Pinpoint the cell where the given text exists, returning its [X, Y] midpoint coordinate. 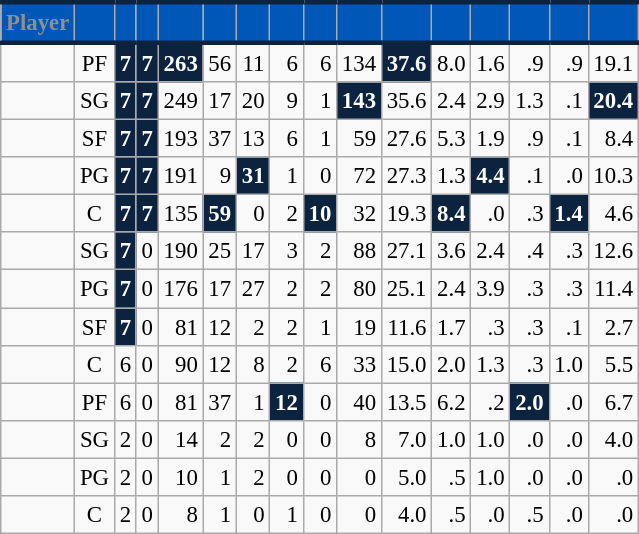
11.4 [613, 289]
27.1 [406, 251]
90 [180, 364]
35.6 [406, 101]
249 [180, 101]
88 [360, 251]
13.5 [406, 402]
.4 [530, 251]
Player [38, 22]
3 [286, 251]
1.4 [568, 214]
143 [360, 101]
2.7 [613, 327]
6.2 [452, 402]
6.7 [613, 402]
191 [180, 176]
8.0 [452, 62]
1.7 [452, 327]
25 [220, 251]
5.3 [452, 139]
190 [180, 251]
56 [220, 62]
11 [252, 62]
1.9 [490, 139]
27 [252, 289]
19.3 [406, 214]
19.1 [613, 62]
5.0 [406, 477]
3.6 [452, 251]
32 [360, 214]
20.4 [613, 101]
20 [252, 101]
25.1 [406, 289]
4.4 [490, 176]
12.6 [613, 251]
134 [360, 62]
11.6 [406, 327]
40 [360, 402]
7.0 [406, 439]
33 [360, 364]
80 [360, 289]
3.9 [490, 289]
.2 [490, 402]
135 [180, 214]
31 [252, 176]
14 [180, 439]
72 [360, 176]
27.3 [406, 176]
1.6 [490, 62]
176 [180, 289]
10.3 [613, 176]
263 [180, 62]
193 [180, 139]
5.5 [613, 364]
2.9 [490, 101]
37.6 [406, 62]
15.0 [406, 364]
4.6 [613, 214]
27.6 [406, 139]
19 [360, 327]
13 [252, 139]
